Determine the [x, y] coordinate at the center of the cell enclosing the given text.  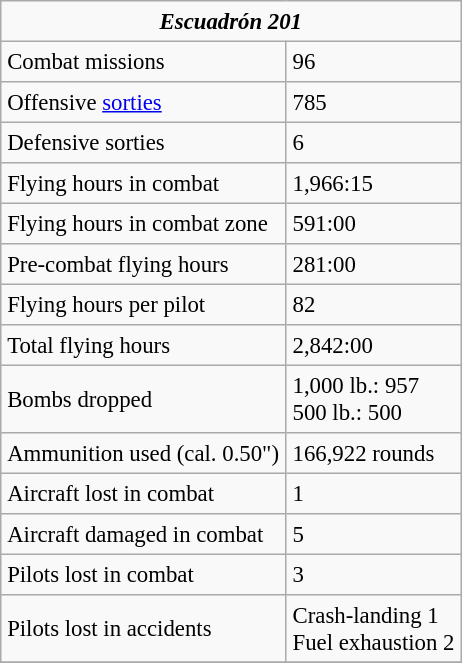
1,966:15 [374, 183]
Pilots lost in accidents [142, 629]
Flying hours in combat zone [142, 223]
Pilots lost in combat [142, 574]
3 [374, 574]
591:00 [374, 223]
281:00 [374, 264]
Aircraft damaged in combat [142, 534]
Bombs dropped [142, 399]
Pre-combat flying hours [142, 264]
Combat missions [142, 61]
6 [374, 142]
82 [374, 304]
Aircraft lost in combat [142, 493]
96 [374, 61]
166,922 rounds [374, 453]
Escuadrón 201 [230, 21]
1,000 lb.: 957500 lb.: 500 [374, 399]
785 [374, 102]
Crash-landing 1Fuel exhaustion 2 [374, 629]
Total flying hours [142, 345]
5 [374, 534]
Defensive sorties [142, 142]
2,842:00 [374, 345]
Ammunition used (cal. 0.50") [142, 453]
1 [374, 493]
Flying hours in combat [142, 183]
Offensive sorties [142, 102]
Flying hours per pilot [142, 304]
